Extract the [x, y] coordinate from the center of the cell holding the provided text.  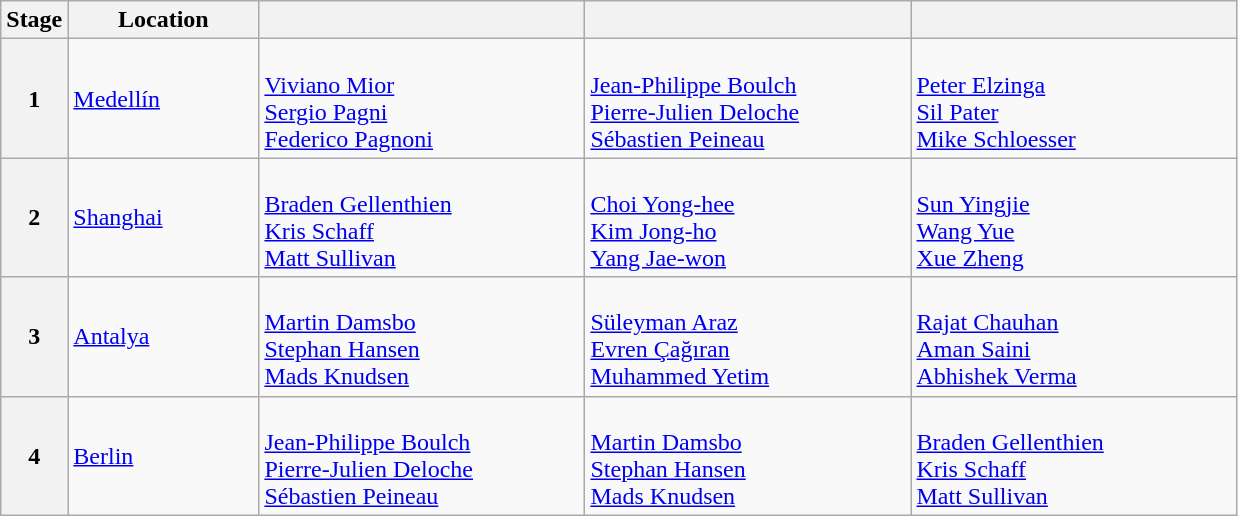
Medellín [164, 98]
3 [34, 336]
4 [34, 456]
Choi Yong-hee Kim Jong-ho Yang Jae-won [748, 218]
Rajat Chauhan Aman Saini Abhishek Verma [1074, 336]
Süleyman Araz Evren Çağıran Muhammed Yetim [748, 336]
Location [164, 20]
Antalya [164, 336]
Berlin [164, 456]
2 [34, 218]
Viviano Mior Sergio Pagni Federico Pagnoni [422, 98]
1 [34, 98]
Shanghai [164, 218]
Peter Elzinga Sil Pater Mike Schloesser [1074, 98]
Stage [34, 20]
Sun Yingjie Wang Yue Xue Zheng [1074, 218]
